Locate the cell with the specified text and output its (x, y) center coordinate. 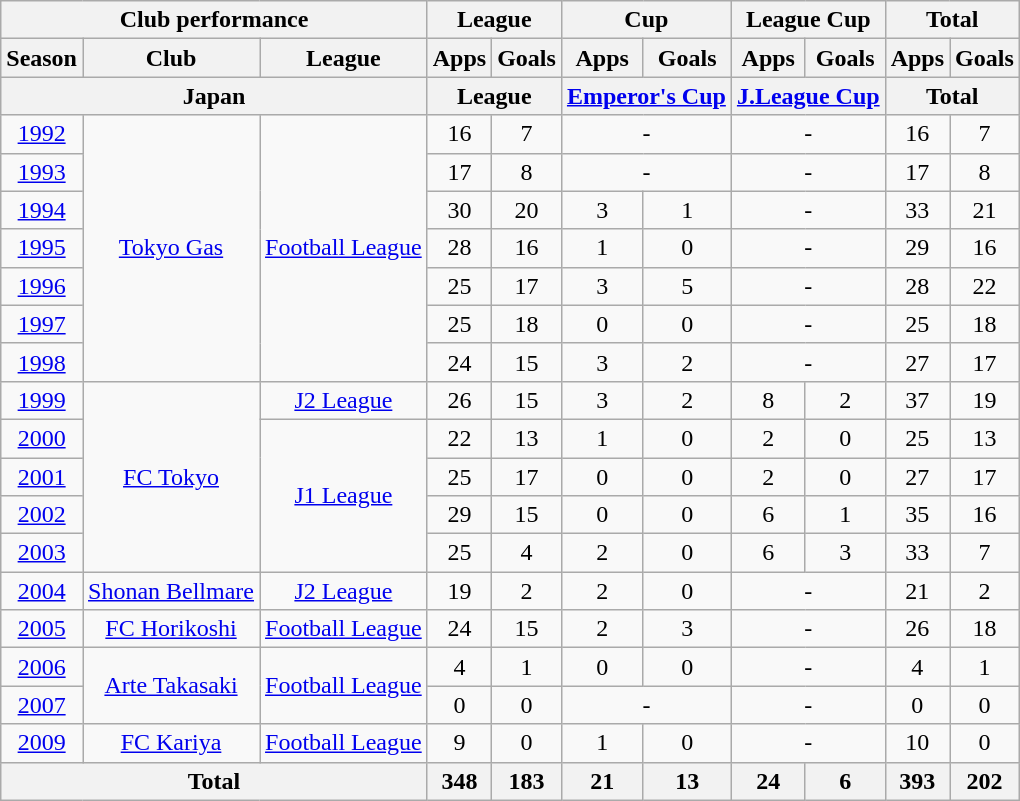
2002 (42, 515)
9 (459, 743)
393 (917, 781)
League Cup (808, 20)
2001 (42, 477)
202 (985, 781)
1996 (42, 286)
Cup (646, 20)
1994 (42, 210)
Season (42, 58)
Emperor's Cup (646, 96)
20 (527, 210)
30 (459, 210)
10 (917, 743)
J1 League (344, 495)
2006 (42, 667)
Tokyo Gas (170, 248)
1997 (42, 324)
2003 (42, 553)
1999 (42, 400)
37 (917, 400)
Arte Takasaki (170, 686)
348 (459, 781)
Japan (214, 96)
FC Tokyo (170, 476)
2005 (42, 629)
Club performance (214, 20)
5 (687, 286)
1998 (42, 362)
2004 (42, 591)
35 (917, 515)
183 (527, 781)
J.League Cup (808, 96)
2009 (42, 743)
2000 (42, 438)
1993 (42, 172)
FC Horikoshi (170, 629)
2007 (42, 705)
Club (170, 58)
1992 (42, 134)
Shonan Bellmare (170, 591)
1995 (42, 248)
FC Kariya (170, 743)
